Capture the cell that displays the provided text and extract its (X, Y) central coordinate. 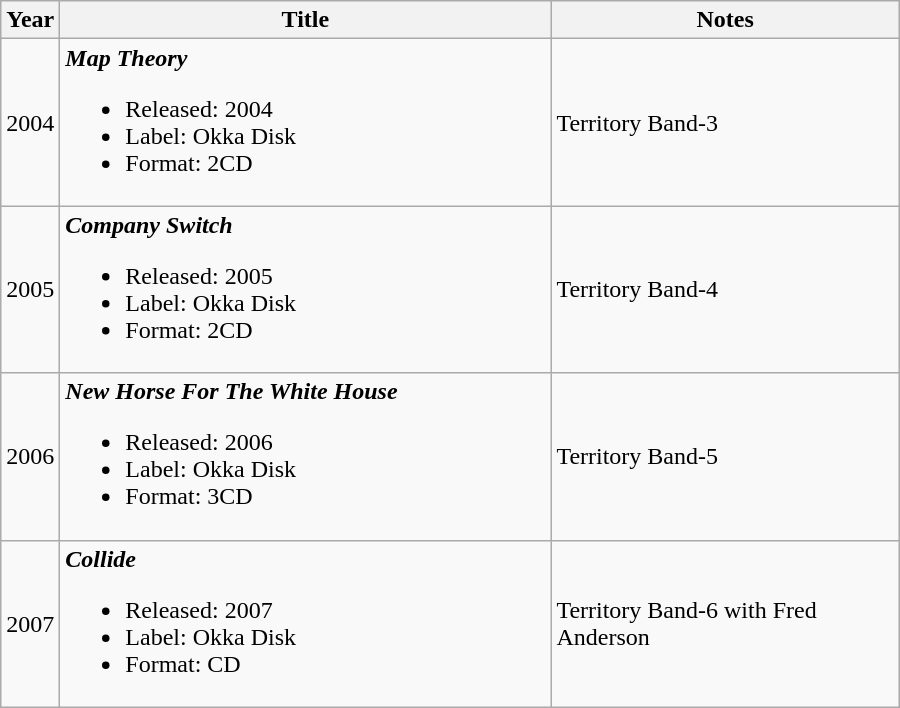
Year (30, 20)
Territory Band-3 (726, 122)
2006 (30, 456)
CollideReleased: 2007Label: Okka Disk Format: CD (306, 624)
Territory Band-4 (726, 290)
Territory Band-5 (726, 456)
Company SwitchReleased: 2005Label: Okka Disk Format: 2CD (306, 290)
2004 (30, 122)
New Horse For The White HouseReleased: 2006Label: Okka Disk Format: 3CD (306, 456)
2007 (30, 624)
Title (306, 20)
Territory Band-6 with Fred Anderson (726, 624)
2005 (30, 290)
Map TheoryReleased: 2004Label: Okka Disk Format: 2CD (306, 122)
Notes (726, 20)
